Identify which cell holds the provided text, then report its (X, Y) central coordinate. 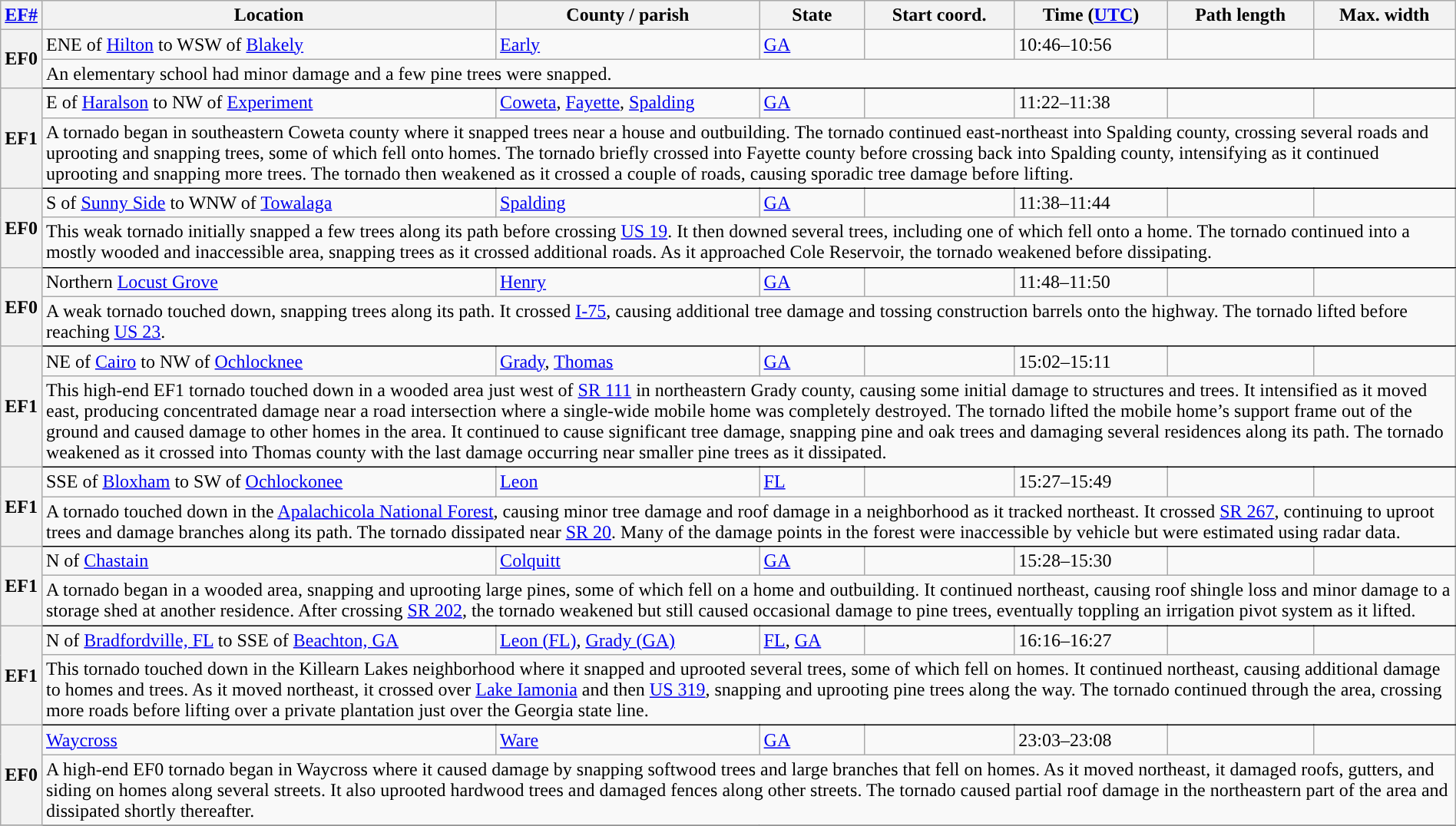
N of Chastain (269, 561)
Time (UTC) (1091, 15)
Ware (628, 740)
Start coord. (940, 15)
EF# (22, 15)
Coweta, Fayette, Spalding (628, 103)
Path length (1240, 15)
15:27–15:49 (1091, 481)
15:02–15:11 (1091, 361)
Max. width (1384, 15)
16:16–16:27 (1091, 640)
10:46–10:56 (1091, 45)
23:03–23:08 (1091, 740)
SSE of Bloxham to SW of Ochlockonee (269, 481)
NE of Cairo to NW of Ochlocknee (269, 361)
Northern Locust Grove (269, 282)
FL, GA (812, 640)
Early (628, 45)
Spalding (628, 203)
11:22–11:38 (1091, 103)
Location (269, 15)
An elementary school had minor damage and a few pine trees were snapped. (748, 74)
Henry (628, 282)
Leon (628, 481)
Colquitt (628, 561)
S of Sunny Side to WNW of Towalaga (269, 203)
County / parish (628, 15)
11:48–11:50 (1091, 282)
Grady, Thomas (628, 361)
15:28–15:30 (1091, 561)
Waycross (269, 740)
E of Haralson to NW of Experiment (269, 103)
Leon (FL), Grady (GA) (628, 640)
11:38–11:44 (1091, 203)
State (812, 15)
FL (812, 481)
ENE of Hilton to WSW of Blakely (269, 45)
N of Bradfordville, FL to SSE of Beachton, GA (269, 640)
